Capture the cell that displays the provided text and extract its [X, Y] central coordinate. 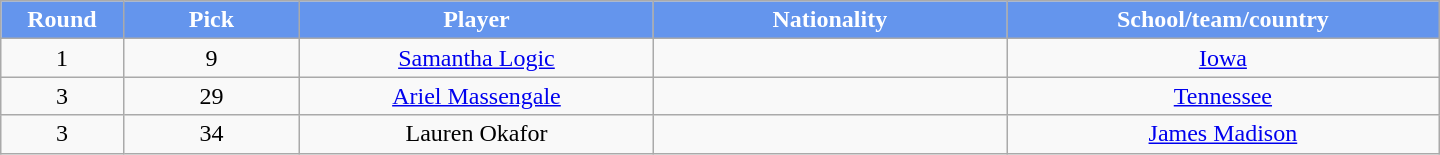
Nationality [830, 20]
Tennessee [1224, 96]
1 [62, 58]
Pick [212, 20]
29 [212, 96]
34 [212, 134]
Round [62, 20]
Ariel Massengale [476, 96]
James Madison [1224, 134]
School/team/country [1224, 20]
9 [212, 58]
Iowa [1224, 58]
Player [476, 20]
Samantha Logic [476, 58]
Lauren Okafor [476, 134]
